Pinpoint the cell where the given text exists, returning its (X, Y) midpoint coordinate. 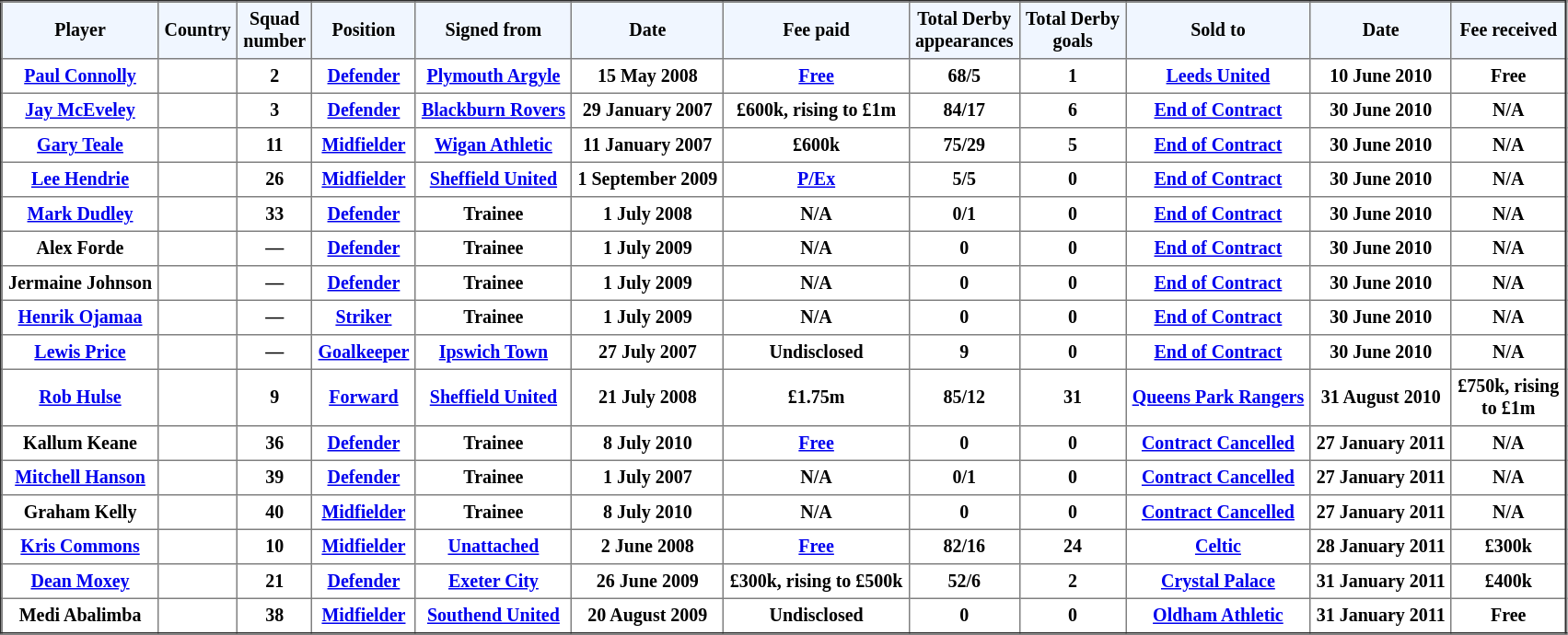
52/6 (964, 582)
Signed from (494, 30)
Fee received (1508, 30)
Leeds United (1218, 76)
Kallum Keane (80, 444)
Crystal Palace (1218, 582)
1 September 2009 (648, 179)
3 (274, 110)
Total Derby goals (1073, 30)
Exeter City (494, 582)
38 (274, 616)
Gary Teale (80, 145)
£400k (1508, 582)
85/12 (964, 398)
Jermaine Johnson (80, 283)
Sold to (1218, 30)
Celtic (1218, 547)
29 January 2007 (648, 110)
Striker (364, 317)
Fee paid (816, 30)
Wigan Athletic (494, 145)
£300k (1508, 547)
Goalkeeper (364, 352)
21 (274, 582)
Unattached (494, 547)
Alex Forde (80, 248)
Mark Dudley (80, 214)
Henrik Ojamaa (80, 317)
Forward (364, 398)
Paul Connolly (80, 76)
1 July 2008 (648, 214)
26 (274, 179)
31 (1073, 398)
26 June 2009 (648, 582)
Player (80, 30)
£1.75m (816, 398)
£300k, rising to £500k (816, 582)
2 June 2008 (648, 547)
20 August 2009 (648, 616)
82/16 (964, 547)
Lewis Price (80, 352)
£600k, rising to £1m (816, 110)
Queens Park Rangers (1218, 398)
33 (274, 214)
5 (1073, 145)
1 (1073, 76)
27 July 2007 (648, 352)
31 August 2010 (1381, 398)
84/17 (964, 110)
Ipswich Town (494, 352)
11 January 2007 (648, 145)
21 July 2008 (648, 398)
Position (364, 30)
10 June 2010 (1381, 76)
24 (1073, 547)
Mitchell Hanson (80, 478)
36 (274, 444)
68/5 (964, 76)
40 (274, 513)
£600k (816, 145)
Medi Abalimba (80, 616)
Jay McEveley (80, 110)
10 (274, 547)
Country (198, 30)
Squadnumber (274, 30)
1 July 2007 (648, 478)
28 January 2011 (1381, 547)
£750k, risingto £1m (1508, 398)
Total Derbyappearances (964, 30)
11 (274, 145)
6 (1073, 110)
Graham Kelly (80, 513)
P/Ex (816, 179)
Southend United (494, 616)
Oldham Athletic (1218, 616)
Rob Hulse (80, 398)
39 (274, 478)
Lee Hendrie (80, 179)
Kris Commons (80, 547)
Dean Moxey (80, 582)
75/29 (964, 145)
Plymouth Argyle (494, 76)
5/5 (964, 179)
Blackburn Rovers (494, 110)
15 May 2008 (648, 76)
